Output the (x, y) coordinate of the center of the cell containing the given text.  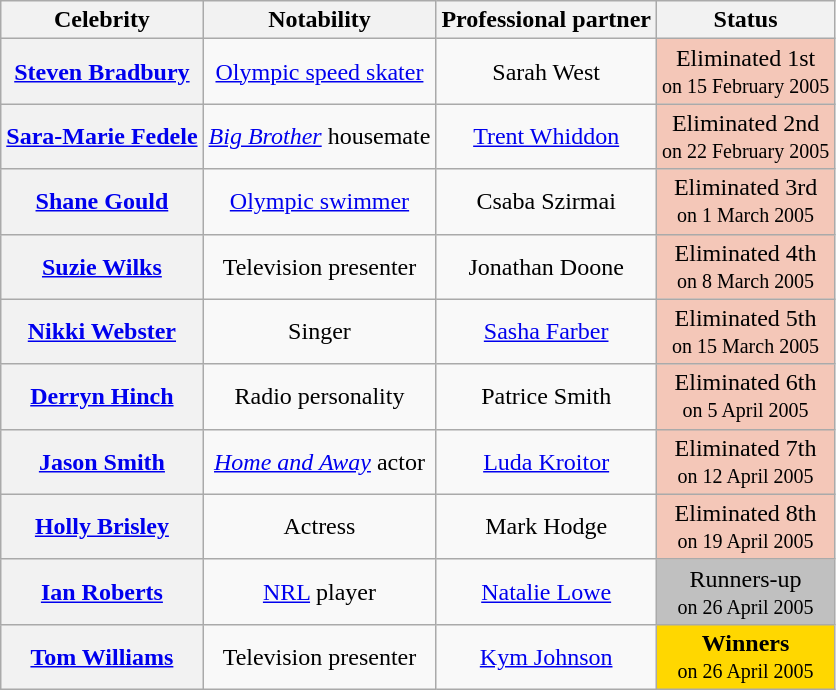
Singer (320, 332)
Luda Kroitor (546, 462)
Sasha Farber (546, 332)
Celebrity (102, 20)
Nikki Webster (102, 332)
Eliminated 3rdon 1 March 2005 (745, 202)
Eliminated 7thon 12 April 2005 (745, 462)
Runners-upon 26 April 2005 (745, 592)
Sara-Marie Fedele (102, 136)
Jonathan Doone (546, 266)
Olympic speed skater (320, 72)
Professional partner (546, 20)
Jason Smith (102, 462)
Kym Johnson (546, 656)
NRL player (320, 592)
Mark Hodge (546, 526)
Holly Brisley (102, 526)
Eliminated 1ston 15 February 2005 (745, 72)
Patrice Smith (546, 396)
Shane Gould (102, 202)
Sarah West (546, 72)
Big Brother housemate (320, 136)
Actress (320, 526)
Derryn Hinch (102, 396)
Winnerson 26 April 2005 (745, 656)
Home and Away actor (320, 462)
Eliminated 2ndon 22 February 2005 (745, 136)
Natalie Lowe (546, 592)
Eliminated 4thon 8 March 2005 (745, 266)
Eliminated 5thon 15 March 2005 (745, 332)
Eliminated 8thon 19 April 2005 (745, 526)
Csaba Szirmai (546, 202)
Status (745, 20)
Ian Roberts (102, 592)
Steven Bradbury (102, 72)
Olympic swimmer (320, 202)
Notability (320, 20)
Suzie Wilks (102, 266)
Radio personality (320, 396)
Eliminated 6thon 5 April 2005 (745, 396)
Tom Williams (102, 656)
Trent Whiddon (546, 136)
